Detect which cell encompasses the target text, then output its (X, Y) center coordinate. 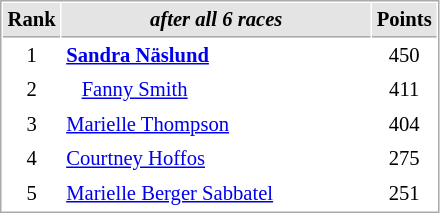
4 (32, 158)
411 (404, 90)
Points (404, 20)
404 (404, 124)
Rank (32, 20)
2 (32, 90)
Marielle Thompson (216, 124)
450 (404, 56)
3 (32, 124)
5 (32, 194)
275 (404, 158)
Fanny Smith (216, 90)
Marielle Berger Sabbatel (216, 194)
Courtney Hoffos (216, 158)
1 (32, 56)
Sandra Näslund (216, 56)
after all 6 races (216, 20)
251 (404, 194)
